Return the (X, Y) coordinate for the center point of the cell that contains the specified text.  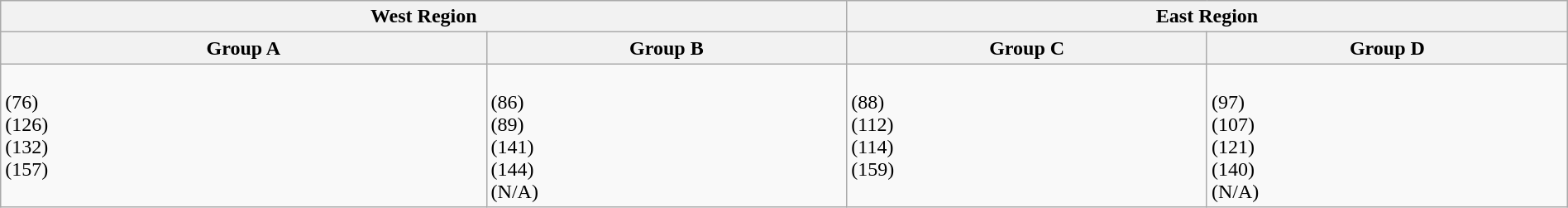
(86) (89) (141) (144) (N/A) (667, 136)
East Region (1207, 17)
Group B (667, 48)
(88) (112) (114) (159) (1027, 136)
West Region (423, 17)
Group A (243, 48)
(76) (126) (132) (157) (243, 136)
Group D (1387, 48)
(97) (107) (121) (140) (N/A) (1387, 136)
Group C (1027, 48)
